Return [x, y] of the center of cell containing provided text 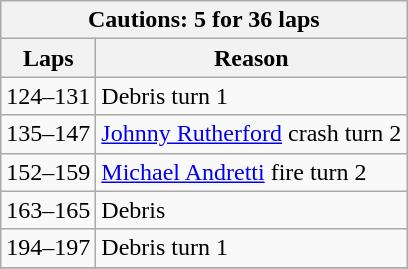
Reason [252, 58]
152–159 [48, 172]
Debris [252, 210]
Cautions: 5 for 36 laps [204, 20]
163–165 [48, 210]
Laps [48, 58]
194–197 [48, 248]
124–131 [48, 96]
135–147 [48, 134]
Johnny Rutherford crash turn 2 [252, 134]
Michael Andretti fire turn 2 [252, 172]
